Return [X, Y] of the center of cell containing provided text 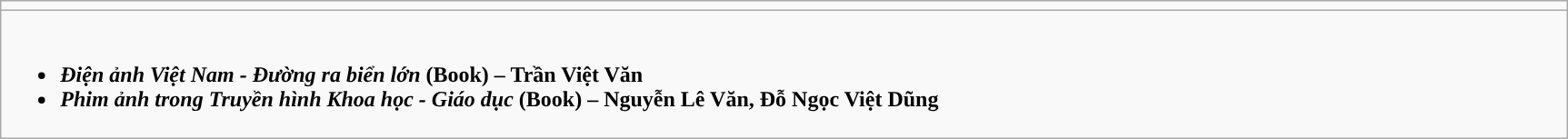
Điện ảnh Việt Nam - Đường ra biển lớn (Book) – Trần Việt VănPhim ảnh trong Truyền hình Khoa học - Giáo dục (Book) – Nguyễn Lê Văn, Đỗ Ngọc Việt Dũng [784, 74]
